Provide the (x, y) coordinate of the cell's center where the given text is located.  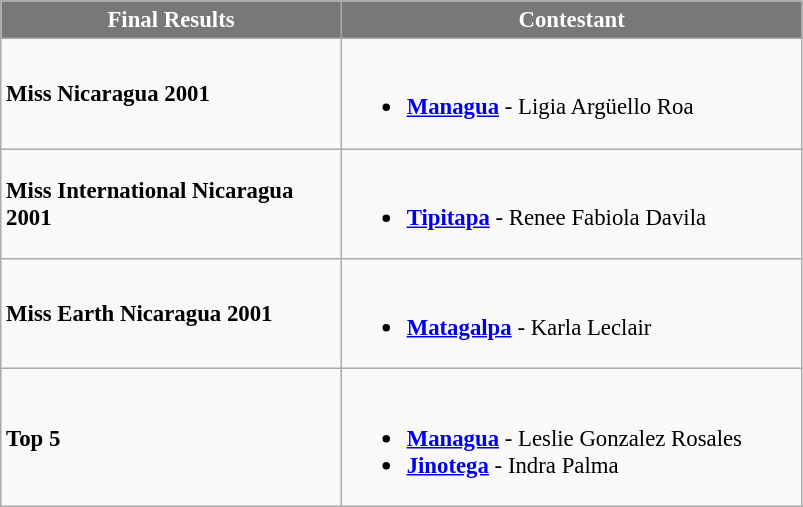
Contestant (572, 20)
Matagalpa - Karla Leclair (572, 314)
Miss International Nicaragua 2001 (172, 204)
Tipitapa - Renee Fabiola Davila (572, 204)
Miss Nicaragua 2001 (172, 94)
Managua - Ligia Argüello Roa (572, 94)
Managua - Leslie Gonzalez Rosales Jinotega - Indra Palma (572, 438)
Top 5 (172, 438)
Final Results (172, 20)
Miss Earth Nicaragua 2001 (172, 314)
